Determine the [X, Y] coordinate at the center of the cell enclosing the given text.  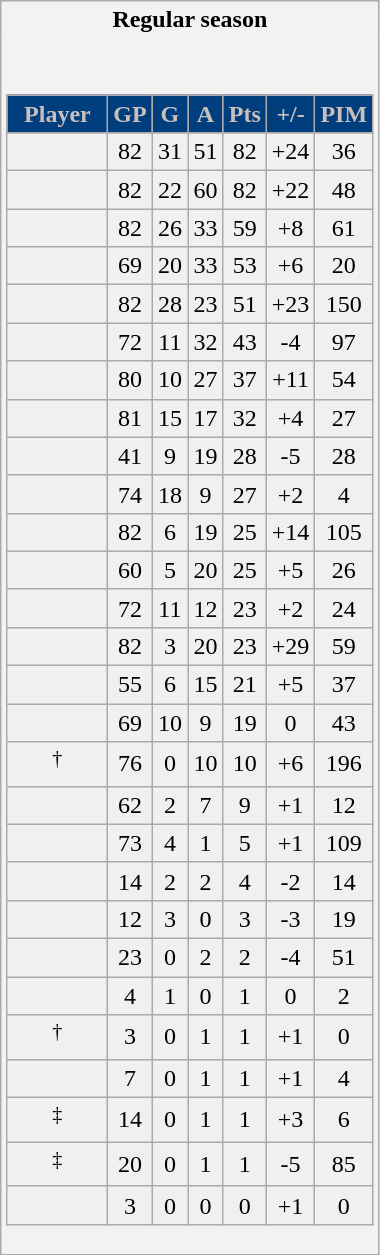
+22 [290, 190]
+8 [290, 228]
-2 [290, 881]
+14 [290, 532]
+/- [290, 114]
150 [344, 304]
74 [130, 494]
A [206, 114]
48 [344, 190]
18 [170, 494]
+4 [290, 418]
55 [130, 685]
97 [344, 342]
61 [344, 228]
GP [130, 114]
81 [130, 418]
24 [344, 608]
196 [344, 764]
+24 [290, 152]
+3 [290, 1120]
-3 [290, 919]
41 [130, 456]
109 [344, 843]
+29 [290, 646]
36 [344, 152]
105 [344, 532]
54 [344, 380]
31 [170, 152]
+23 [290, 304]
62 [130, 805]
Player [58, 114]
Pts [244, 114]
PIM [344, 114]
80 [130, 380]
85 [344, 1164]
53 [244, 266]
+11 [290, 380]
21 [244, 685]
73 [130, 843]
22 [170, 190]
76 [130, 764]
G [170, 114]
17 [206, 418]
Regular season [190, 20]
